Search for the cell housing the specified text and yield its (X, Y) center coordinate. 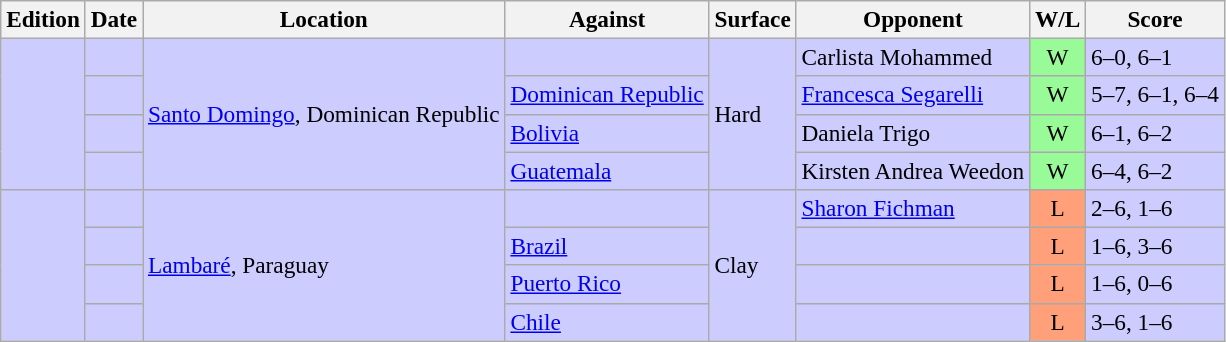
2–6, 1–6 (1156, 208)
Bolivia (607, 133)
Clay (752, 264)
Daniela Trigo (912, 133)
Puerto Rico (607, 284)
W/L (1058, 19)
Brazil (607, 246)
Surface (752, 19)
Santo Domingo, Dominican Republic (324, 114)
Hard (752, 114)
5–7, 6–1, 6–4 (1156, 95)
Opponent (912, 19)
Location (324, 19)
Guatemala (607, 170)
3–6, 1–6 (1156, 322)
Against (607, 19)
Kirsten Andrea Weedon (912, 170)
Lambaré, Paraguay (324, 264)
Carlista Mohammed (912, 57)
6–0, 6–1 (1156, 57)
Sharon Fichman (912, 208)
Dominican Republic (607, 95)
6–1, 6–2 (1156, 133)
Francesca Segarelli (912, 95)
6–4, 6–2 (1156, 170)
Edition (44, 19)
Date (114, 19)
Chile (607, 322)
1–6, 3–6 (1156, 246)
Score (1156, 19)
1–6, 0–6 (1156, 284)
